Pinpoint the cell where the given text exists, returning its [X, Y] midpoint coordinate. 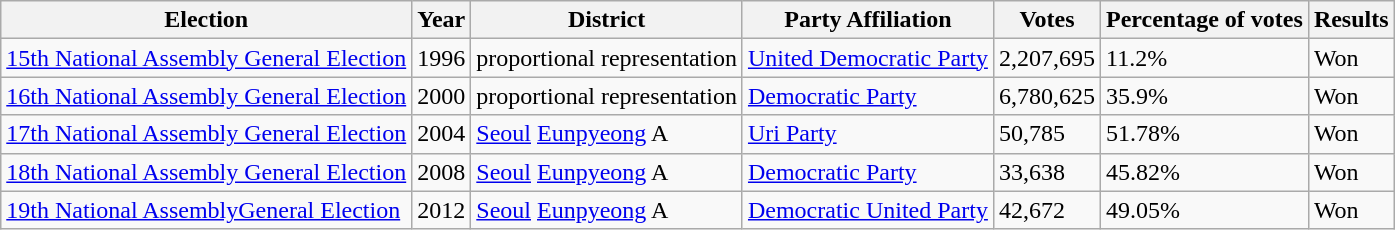
45.82% [1204, 172]
Year [442, 20]
51.78% [1204, 134]
19th National AssemblyGeneral Election [206, 210]
Party Affiliation [868, 20]
50,785 [1046, 134]
2004 [442, 134]
33,638 [1046, 172]
Votes [1046, 20]
1996 [442, 58]
18th National Assembly General Election [206, 172]
Results [1351, 20]
11.2% [1204, 58]
42,672 [1046, 210]
Uri Party [868, 134]
District [607, 20]
Election [206, 20]
2000 [442, 96]
35.9% [1204, 96]
2008 [442, 172]
2,207,695 [1046, 58]
2012 [442, 210]
6,780,625 [1046, 96]
17th National Assembly General Election [206, 134]
Percentage of votes [1204, 20]
United Democratic Party [868, 58]
Democratic United Party [868, 210]
15th National Assembly General Election [206, 58]
49.05% [1204, 210]
16th National Assembly General Election [206, 96]
